Extract the (X, Y) coordinate from the center of the cell holding the provided text.  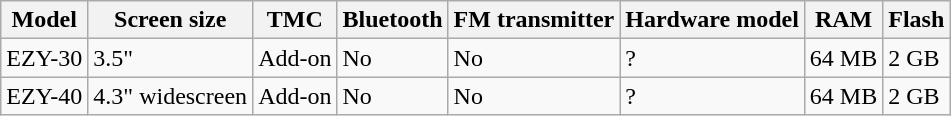
EZY-30 (44, 58)
EZY-40 (44, 96)
RAM (843, 20)
FM transmitter (534, 20)
Screen size (170, 20)
Hardware model (712, 20)
TMC (295, 20)
Bluetooth (392, 20)
Model (44, 20)
3.5" (170, 58)
Flash (916, 20)
4.3" widescreen (170, 96)
